Determine the (x, y) coordinate at the center of the cell enclosing the given text.  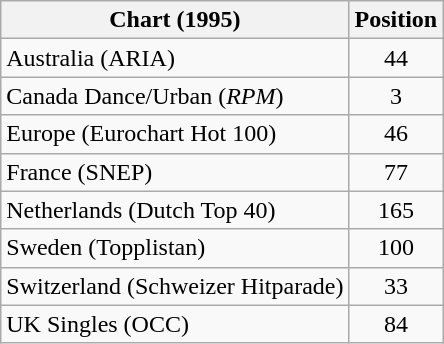
77 (396, 172)
Australia (ARIA) (175, 58)
Canada Dance/Urban (RPM) (175, 96)
Sweden (Topplistan) (175, 248)
Switzerland (Schweizer Hitparade) (175, 286)
Netherlands (Dutch Top 40) (175, 210)
84 (396, 324)
Europe (Eurochart Hot 100) (175, 134)
France (SNEP) (175, 172)
44 (396, 58)
3 (396, 96)
33 (396, 286)
165 (396, 210)
46 (396, 134)
Chart (1995) (175, 20)
100 (396, 248)
UK Singles (OCC) (175, 324)
Position (396, 20)
